Identify which cell holds the provided text, then report its (X, Y) central coordinate. 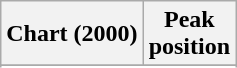
Peakposition (189, 34)
Chart (2000) (72, 34)
